Extract the (x, y) coordinate from the center of the cell holding the provided text.  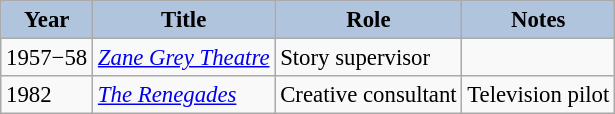
1982 (47, 95)
Story supervisor (368, 58)
Television pilot (538, 95)
Creative consultant (368, 95)
Zane Grey Theatre (184, 58)
Year (47, 20)
Title (184, 20)
1957−58 (47, 58)
The Renegades (184, 95)
Role (368, 20)
Notes (538, 20)
